From the cell containing the given text, extract its center point as (x, y) coordinate. 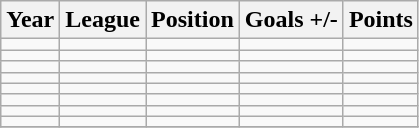
Goals +/- (291, 20)
League (103, 20)
Points (380, 20)
Position (193, 20)
Year (30, 20)
